Search for the cell housing the specified text and yield its [X, Y] center coordinate. 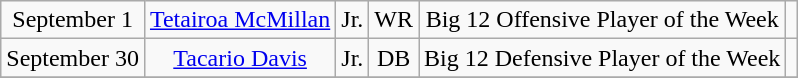
Big 12 Offensive Player of the Week [602, 20]
WR [394, 20]
Big 12 Defensive Player of the Week [602, 58]
September 30 [73, 58]
Tacario Davis [240, 58]
September 1 [73, 20]
DB [394, 58]
Tetairoa McMillan [240, 20]
